Return the (X, Y) coordinate for the center point of the cell that contains the specified text.  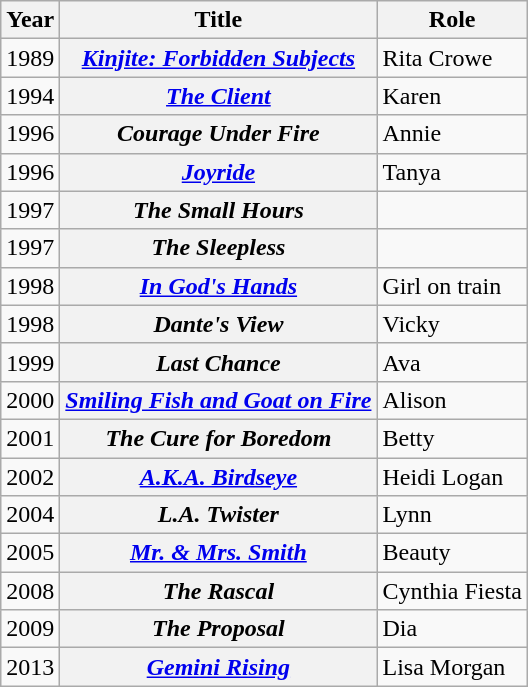
2004 (30, 515)
Courage Under Fire (218, 134)
2001 (30, 438)
1999 (30, 362)
A.K.A. Birdseye (218, 477)
Heidi Logan (452, 477)
2013 (30, 667)
Joyride (218, 172)
Karen (452, 96)
2002 (30, 477)
2008 (30, 591)
Year (30, 20)
Kinjite: Forbidden Subjects (218, 58)
Tanya (452, 172)
Mr. & Mrs. Smith (218, 553)
Lisa Morgan (452, 667)
Cynthia Fiesta (452, 591)
The Sleepless (218, 248)
In God's Hands (218, 286)
The Client (218, 96)
2009 (30, 629)
2000 (30, 400)
Last Chance (218, 362)
Girl on train (452, 286)
Dante's View (218, 324)
1989 (30, 58)
Rita Crowe (452, 58)
The Cure for Boredom (218, 438)
1994 (30, 96)
Vicky (452, 324)
Beauty (452, 553)
Alison (452, 400)
Smiling Fish and Goat on Fire (218, 400)
Lynn (452, 515)
The Small Hours (218, 210)
The Proposal (218, 629)
Ava (452, 362)
Annie (452, 134)
The Rascal (218, 591)
Title (218, 20)
2005 (30, 553)
Role (452, 20)
Betty (452, 438)
Dia (452, 629)
L.A. Twister (218, 515)
Gemini Rising (218, 667)
